Pinpoint the cell where the given text exists, returning its (x, y) midpoint coordinate. 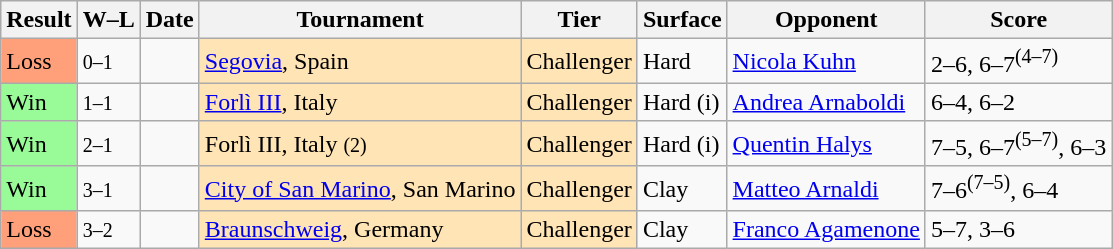
3–1 (108, 188)
Surface (682, 20)
6–4, 6–2 (1018, 102)
Braunschweig, Germany (360, 230)
Tier (579, 20)
7–6(7–5), 6–4 (1018, 188)
Segovia, Spain (360, 62)
Forlì III, Italy (360, 102)
Matteo Arnaldi (826, 188)
Andrea Arnaboldi (826, 102)
Opponent (826, 20)
2–1 (108, 144)
5–7, 3–6 (1018, 230)
W–L (108, 20)
3–2 (108, 230)
City of San Marino, San Marino (360, 188)
Hard (682, 62)
1–1 (108, 102)
7–5, 6–7(5–7), 6–3 (1018, 144)
0–1 (108, 62)
Result (39, 20)
Forlì III, Italy (2) (360, 144)
Tournament (360, 20)
Date (170, 20)
Nicola Kuhn (826, 62)
2–6, 6–7(4–7) (1018, 62)
Quentin Halys (826, 144)
Franco Agamenone (826, 230)
Score (1018, 20)
